Find where the given text appears and provide that cell's center as (X, Y) coordinate. 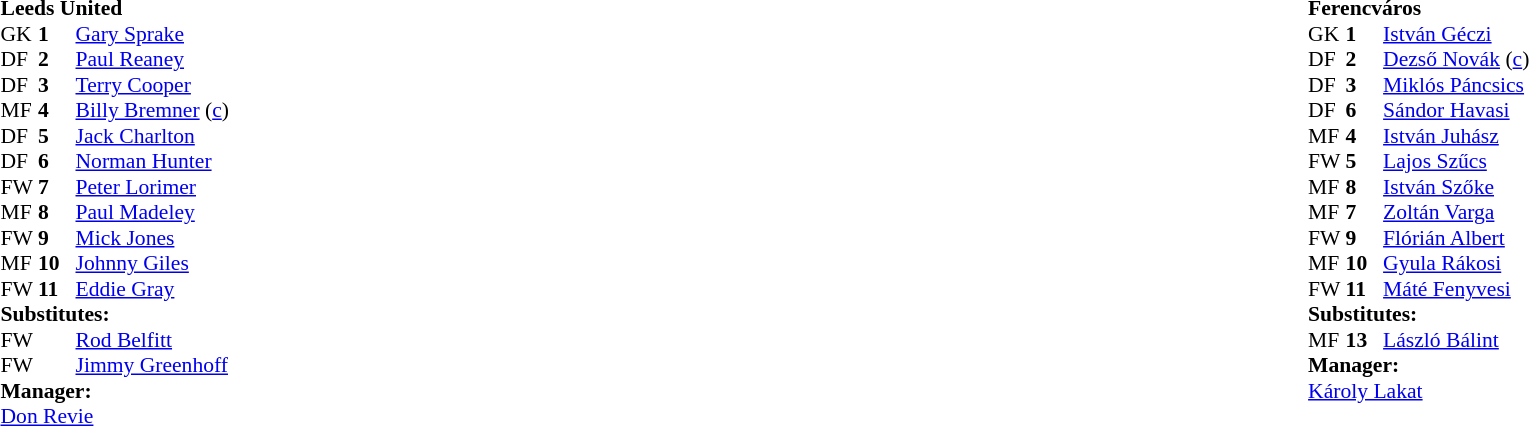
Lajos Szűcs (1456, 161)
Johnny Giles (152, 263)
Billy Bremner (c) (152, 111)
István Szőke (1456, 187)
Flórián Albert (1456, 238)
Gyula Rákosi (1456, 263)
Norman Hunter (152, 161)
Károly Lakat (1418, 391)
Rod Belfitt (152, 340)
Mick Jones (152, 238)
13 (1365, 340)
Paul Reaney (152, 59)
Peter Lorimer (152, 187)
Jimmy Greenhoff (152, 365)
Gary Sprake (152, 34)
Dezső Novák (c) (1456, 59)
Máté Fenyvesi (1456, 289)
István Géczi (1456, 34)
Miklós Páncsics (1456, 85)
Paul Madeley (152, 213)
Zoltán Varga (1456, 213)
István Juhász (1456, 136)
Eddie Gray (152, 289)
László Bálint (1456, 340)
Jack Charlton (152, 136)
Terry Cooper (152, 85)
Sándor Havasi (1456, 111)
